Pinpoint the cell where the given text exists, returning its (X, Y) midpoint coordinate. 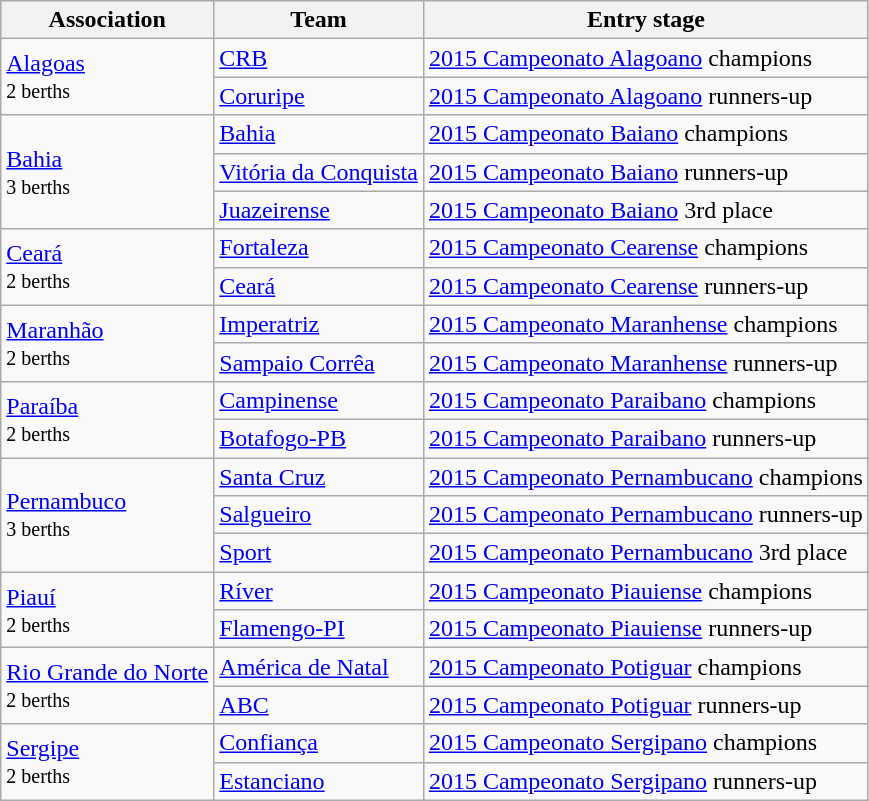
Juazeirense (319, 210)
Team (319, 20)
2015 Campeonato Alagoano champions (646, 58)
Sport (319, 553)
2015 Campeonato Alagoano runners-up (646, 96)
Association (108, 20)
2015 Campeonato Piauiense runners-up (646, 629)
2015 Campeonato Pernambucano runners-up (646, 515)
Bahia3 berths (108, 172)
2015 Campeonato Cearense champions (646, 248)
2015 Campeonato Potiguar runners-up (646, 705)
Salgueiro (319, 515)
Entry stage (646, 20)
Imperatriz (319, 324)
Ríver (319, 591)
2015 Campeonato Paraibano runners-up (646, 438)
Santa Cruz (319, 477)
América de Natal (319, 667)
2015 Campeonato Baiano 3rd place (646, 210)
Alagoas2 berths (108, 77)
2015 Campeonato Piauiense champions (646, 591)
Vitória da Conquista (319, 172)
2015 Campeonato Potiguar champions (646, 667)
Sergipe2 berths (108, 762)
2015 Campeonato Pernambucano 3rd place (646, 553)
CRB (319, 58)
2015 Campeonato Paraibano champions (646, 400)
2015 Campeonato Baiano champions (646, 134)
ABC (319, 705)
2015 Campeonato Sergipano runners-up (646, 781)
Pernambuco3 berths (108, 515)
2015 Campeonato Maranhense runners-up (646, 362)
Ceará (319, 286)
Fortaleza (319, 248)
Rio Grande do Norte2 berths (108, 686)
Confiança (319, 743)
Campinense (319, 400)
Maranhão2 berths (108, 343)
Piauí2 berths (108, 610)
Botafogo-PB (319, 438)
Coruripe (319, 96)
Paraíba2 berths (108, 419)
Bahia (319, 134)
2015 Campeonato Cearense runners-up (646, 286)
Ceará2 berths (108, 267)
2015 Campeonato Baiano runners-up (646, 172)
Estanciano (319, 781)
Flamengo-PI (319, 629)
Sampaio Corrêa (319, 362)
2015 Campeonato Sergipano champions (646, 743)
2015 Campeonato Pernambucano champions (646, 477)
2015 Campeonato Maranhense champions (646, 324)
